Search for the cell housing the specified text and yield its [x, y] center coordinate. 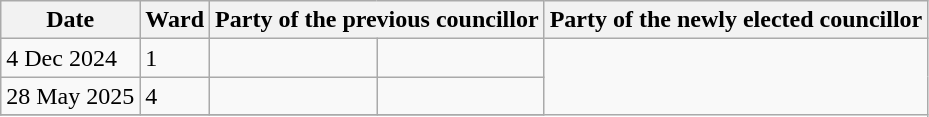
1 [175, 58]
Ward [175, 20]
Party of the previous councillor [378, 20]
4 [175, 96]
Date [70, 20]
4 Dec 2024 [70, 58]
28 May 2025 [70, 96]
Party of the newly elected councillor [736, 20]
